Extract the (X, Y) coordinate from the center of the cell holding the provided text.  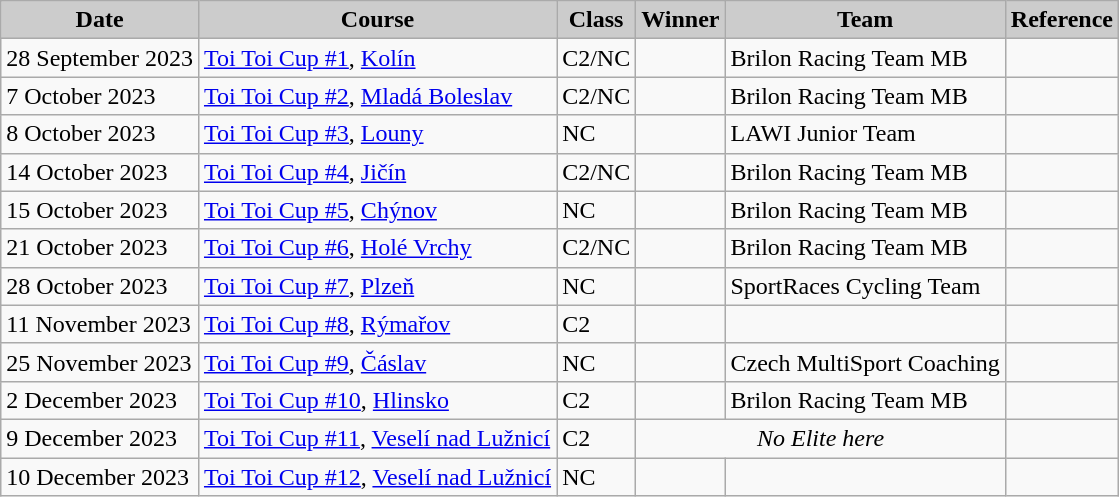
14 October 2023 (100, 172)
11 November 2023 (100, 324)
8 October 2023 (100, 134)
21 October 2023 (100, 248)
Course (377, 20)
Toi Toi Cup #12, Veselí nad Lužnicí (377, 477)
Toi Toi Cup #3, Louny (377, 134)
Toi Toi Cup #7, Plzeň (377, 286)
Toi Toi Cup #5, Chýnov (377, 210)
Reference (1062, 20)
Czech MultiSport Coaching (865, 362)
Toi Toi Cup #8, Rýmařov (377, 324)
Toi Toi Cup #9, Čáslav (377, 362)
SportRaces Cycling Team (865, 286)
LAWI Junior Team (865, 134)
28 September 2023 (100, 58)
Toi Toi Cup #2, Mladá Boleslav (377, 96)
Team (865, 20)
No Elite here (821, 438)
10 December 2023 (100, 477)
15 October 2023 (100, 210)
Toi Toi Cup #11, Veselí nad Lužnicí (377, 438)
Toi Toi Cup #4, Jičín (377, 172)
25 November 2023 (100, 362)
Toi Toi Cup #6, Holé Vrchy (377, 248)
2 December 2023 (100, 400)
Date (100, 20)
9 December 2023 (100, 438)
Winner (680, 20)
Toi Toi Cup #1, Kolín (377, 58)
28 October 2023 (100, 286)
7 October 2023 (100, 96)
Toi Toi Cup #10, Hlinsko (377, 400)
Class (596, 20)
